Return [x, y] of the center of cell containing provided text 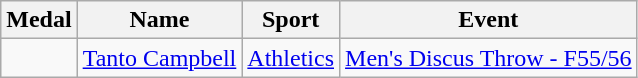
Event [489, 20]
Sport [291, 20]
Medal [39, 20]
Tanto Campbell [160, 58]
Men's Discus Throw - F55/56 [489, 58]
Athletics [291, 58]
Name [160, 20]
